Find where the given text appears and provide that cell's center as (x, y) coordinate. 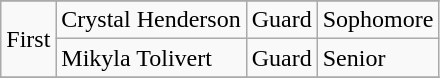
Senior (378, 58)
Sophomore (378, 20)
First (28, 39)
Crystal Henderson (151, 20)
Mikyla Tolivert (151, 58)
